Pinpoint the cell where the given text exists, returning its [X, Y] midpoint coordinate. 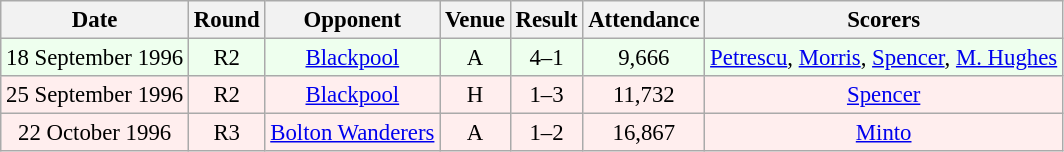
22 October 1996 [95, 133]
9,666 [644, 58]
11,732 [644, 95]
Spencer [884, 95]
Result [546, 20]
Bolton Wanderers [352, 133]
Scorers [884, 20]
1–2 [546, 133]
Round [227, 20]
Minto [884, 133]
1–3 [546, 95]
R3 [227, 133]
16,867 [644, 133]
Date [95, 20]
4–1 [546, 58]
Attendance [644, 20]
Venue [476, 20]
18 September 1996 [95, 58]
25 September 1996 [95, 95]
Opponent [352, 20]
Petrescu, Morris, Spencer, M. Hughes [884, 58]
H [476, 95]
